Return (x, y) of the center of cell containing provided text 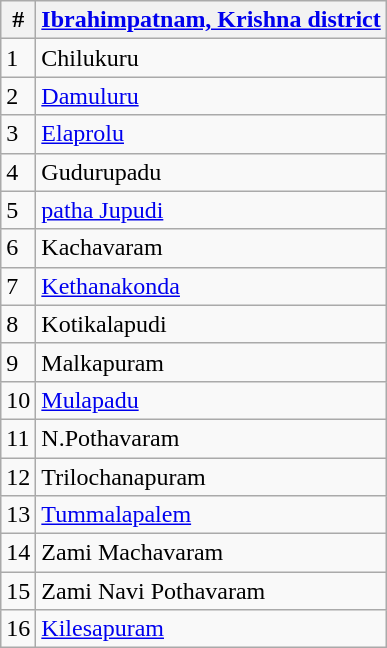
4 (18, 172)
1 (18, 58)
Damuluru (211, 96)
Zami Navi Pothavaram (211, 591)
13 (18, 515)
Gudurupadu (211, 172)
Trilochanapuram (211, 477)
Kilesapuram (211, 629)
10 (18, 400)
15 (18, 591)
14 (18, 553)
Elaprolu (211, 134)
Tummalapalem (211, 515)
N.Pothavaram (211, 438)
7 (18, 286)
Malkapuram (211, 362)
Mulapadu (211, 400)
Kotikalapudi (211, 324)
3 (18, 134)
9 (18, 362)
Chilukuru (211, 58)
2 (18, 96)
6 (18, 248)
Kethanakonda (211, 286)
8 (18, 324)
16 (18, 629)
Kachavaram (211, 248)
# (18, 20)
5 (18, 210)
Zami Machavaram (211, 553)
11 (18, 438)
Ibrahimpatnam, Krishna district (211, 20)
12 (18, 477)
patha Jupudi (211, 210)
